Determine the (x, y) coordinate at the center of the cell enclosing the given text.  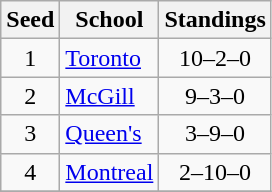
Montreal (110, 172)
1 (30, 58)
3 (30, 134)
4 (30, 172)
McGill (110, 96)
10–2–0 (215, 58)
2 (30, 96)
9–3–0 (215, 96)
School (110, 20)
3–9–0 (215, 134)
Standings (215, 20)
Seed (30, 20)
Toronto (110, 58)
2–10–0 (215, 172)
Queen's (110, 134)
